Identify which cell holds the provided text, then report its [x, y] central coordinate. 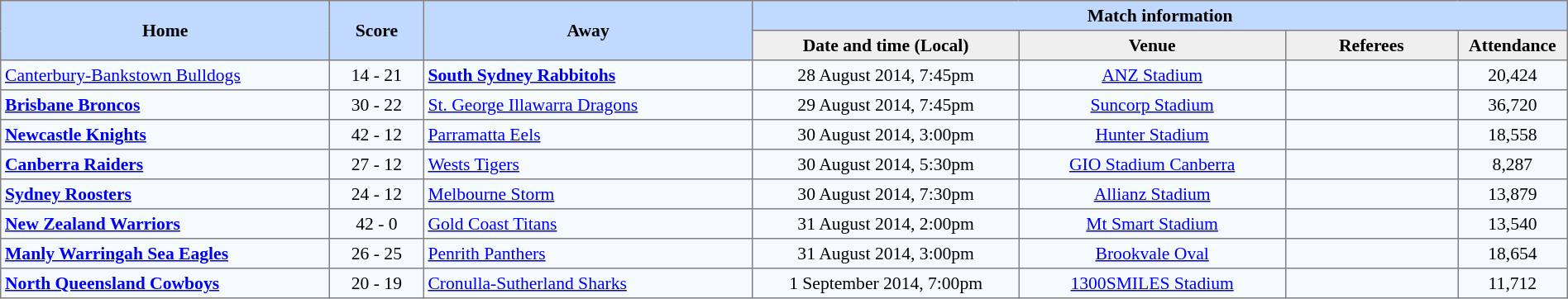
Melbourne Storm [588, 194]
30 August 2014, 5:30pm [886, 164]
Home [165, 31]
20 - 19 [377, 283]
1 September 2014, 7:00pm [886, 283]
8,287 [1513, 164]
20,424 [1513, 75]
Wests Tigers [588, 164]
18,654 [1513, 254]
St. George Illawarra Dragons [588, 105]
24 - 12 [377, 194]
Suncorp Stadium [1152, 105]
Sydney Roosters [165, 194]
Allianz Stadium [1152, 194]
31 August 2014, 2:00pm [886, 224]
Gold Coast Titans [588, 224]
ANZ Stadium [1152, 75]
GIO Stadium Canberra [1152, 164]
28 August 2014, 7:45pm [886, 75]
Referees [1371, 45]
Penrith Panthers [588, 254]
13,540 [1513, 224]
36,720 [1513, 105]
North Queensland Cowboys [165, 283]
Parramatta Eels [588, 135]
30 August 2014, 7:30pm [886, 194]
Cronulla-Sutherland Sharks [588, 283]
Venue [1152, 45]
30 August 2014, 3:00pm [886, 135]
27 - 12 [377, 164]
Hunter Stadium [1152, 135]
11,712 [1513, 283]
South Sydney Rabbitohs [588, 75]
Away [588, 31]
Brisbane Broncos [165, 105]
Match information [1159, 16]
14 - 21 [377, 75]
13,879 [1513, 194]
Score [377, 31]
New Zealand Warriors [165, 224]
Attendance [1513, 45]
1300SMILES Stadium [1152, 283]
Manly Warringah Sea Eagles [165, 254]
18,558 [1513, 135]
29 August 2014, 7:45pm [886, 105]
Canterbury-Bankstown Bulldogs [165, 75]
42 - 0 [377, 224]
Canberra Raiders [165, 164]
31 August 2014, 3:00pm [886, 254]
26 - 25 [377, 254]
Newcastle Knights [165, 135]
Mt Smart Stadium [1152, 224]
Brookvale Oval [1152, 254]
42 - 12 [377, 135]
30 - 22 [377, 105]
Date and time (Local) [886, 45]
